Extract the [X, Y] coordinate from the center of the cell holding the provided text.  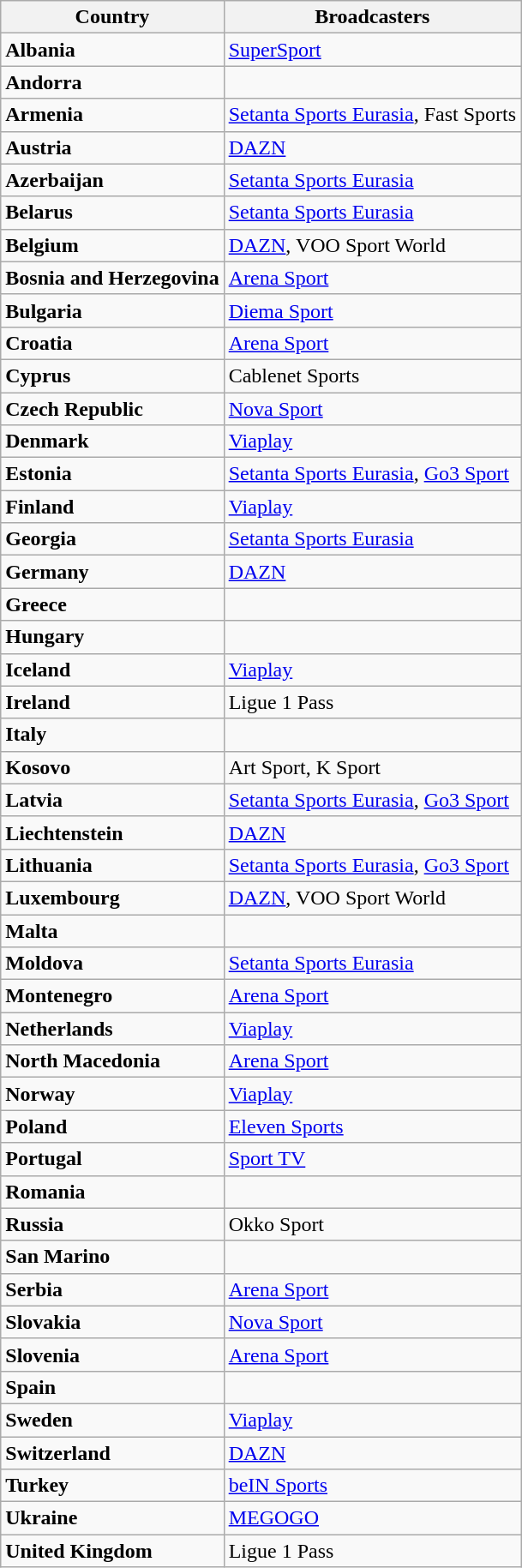
Georgia [112, 539]
San Marino [112, 1257]
Broadcasters [372, 17]
Sweden [112, 1420]
Belarus [112, 213]
Austria [112, 147]
Liechtenstein [112, 832]
Romania [112, 1192]
Luxembourg [112, 898]
Switzerland [112, 1453]
Lithuania [112, 865]
Russia [112, 1224]
MEGOGO [372, 1518]
Ireland [112, 702]
Sport TV [372, 1159]
Denmark [112, 442]
Norway [112, 1094]
Art Sport, K Sport [372, 767]
Spain [112, 1387]
Iceland [112, 670]
Bosnia and Herzegovina [112, 278]
Albania [112, 50]
Azerbaijan [112, 180]
Kosovo [112, 767]
Belgium [112, 245]
Eleven Sports [372, 1126]
Bulgaria [112, 310]
Country [112, 17]
Italy [112, 735]
Serbia [112, 1289]
Ukraine [112, 1518]
United Kingdom [112, 1551]
SuperSport [372, 50]
Slovenia [112, 1355]
Diema Sport [372, 310]
Setanta Sports Eurasia, Fast Sports [372, 115]
Okko Sport [372, 1224]
Turkey [112, 1486]
Poland [112, 1126]
Andorra [112, 82]
Estonia [112, 474]
North Macedonia [112, 1061]
Portugal [112, 1159]
Greece [112, 604]
Cablenet Sports [372, 375]
Slovakia [112, 1322]
Montenegro [112, 996]
beIN Sports [372, 1486]
Armenia [112, 115]
Czech Republic [112, 409]
Latvia [112, 800]
Moldova [112, 964]
Cyprus [112, 375]
Finland [112, 507]
Netherlands [112, 1029]
Germany [112, 572]
Malta [112, 930]
Croatia [112, 343]
Hungary [112, 637]
